Search for the cell housing the specified text and yield its [X, Y] center coordinate. 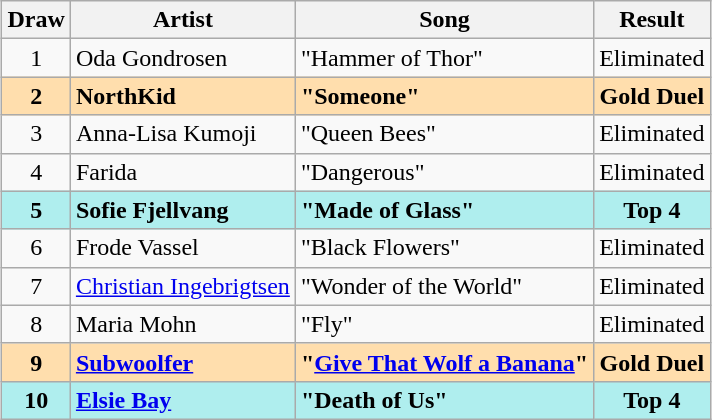
"Black Flowers" [444, 248]
10 [36, 400]
Christian Ingebrigtsen [182, 286]
7 [36, 286]
"Queen Bees" [444, 134]
Maria Mohn [182, 324]
"Wonder of the World" [444, 286]
1 [36, 58]
"Dangerous" [444, 172]
Sofie Fjellvang [182, 210]
"Hammer of Thor" [444, 58]
Result [652, 20]
2 [36, 96]
Frode Vassel [182, 248]
"Give That Wolf a Banana" [444, 362]
Artist [182, 20]
"Death of Us" [444, 400]
"Fly" [444, 324]
Song [444, 20]
Draw [36, 20]
3 [36, 134]
4 [36, 172]
9 [36, 362]
Farida [182, 172]
5 [36, 210]
Anna-Lisa Kumoji [182, 134]
"Made of Glass" [444, 210]
NorthKid [182, 96]
6 [36, 248]
8 [36, 324]
"Someone" [444, 96]
Subwoolfer [182, 362]
Elsie Bay [182, 400]
Oda Gondrosen [182, 58]
